Return [X, Y] of the center of cell containing provided text 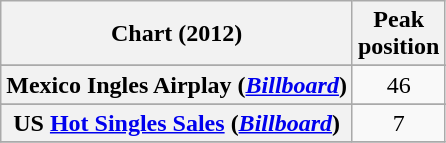
7 [398, 123]
Chart (2012) [177, 34]
US Hot Singles Sales (Billboard) [177, 123]
Mexico Ingles Airplay (Billboard) [177, 85]
46 [398, 85]
Peakposition [398, 34]
